Scan for the cell matching the given text and deliver its (X, Y) coordinate at center. 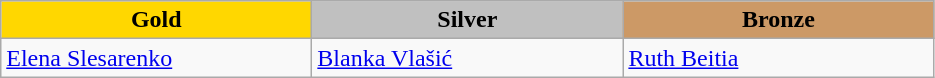
Blanka Vlašić (468, 58)
Elena Slesarenko (156, 58)
Bronze (778, 20)
Ruth Beitia (778, 58)
Silver (468, 20)
Gold (156, 20)
